Provide the [x, y] coordinate of the cell's center where the given text is located.  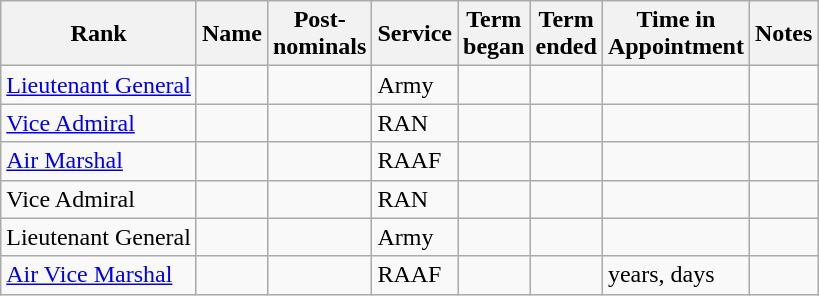
years, days [676, 275]
Notes [783, 34]
Termended [566, 34]
Service [415, 34]
Rank [99, 34]
Air Marshal [99, 161]
Name [232, 34]
Time inAppointment [676, 34]
Post-nominals [319, 34]
Air Vice Marshal [99, 275]
Termbegan [494, 34]
